Scan for the cell matching the given text and deliver its (X, Y) coordinate at center. 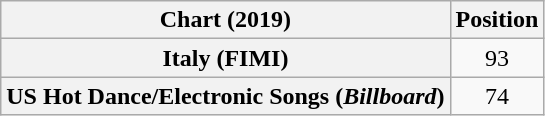
74 (497, 96)
Italy (FIMI) (226, 58)
Position (497, 20)
93 (497, 58)
US Hot Dance/Electronic Songs (Billboard) (226, 96)
Chart (2019) (226, 20)
